Extract the (x, y) coordinate from the center of the cell holding the provided text.  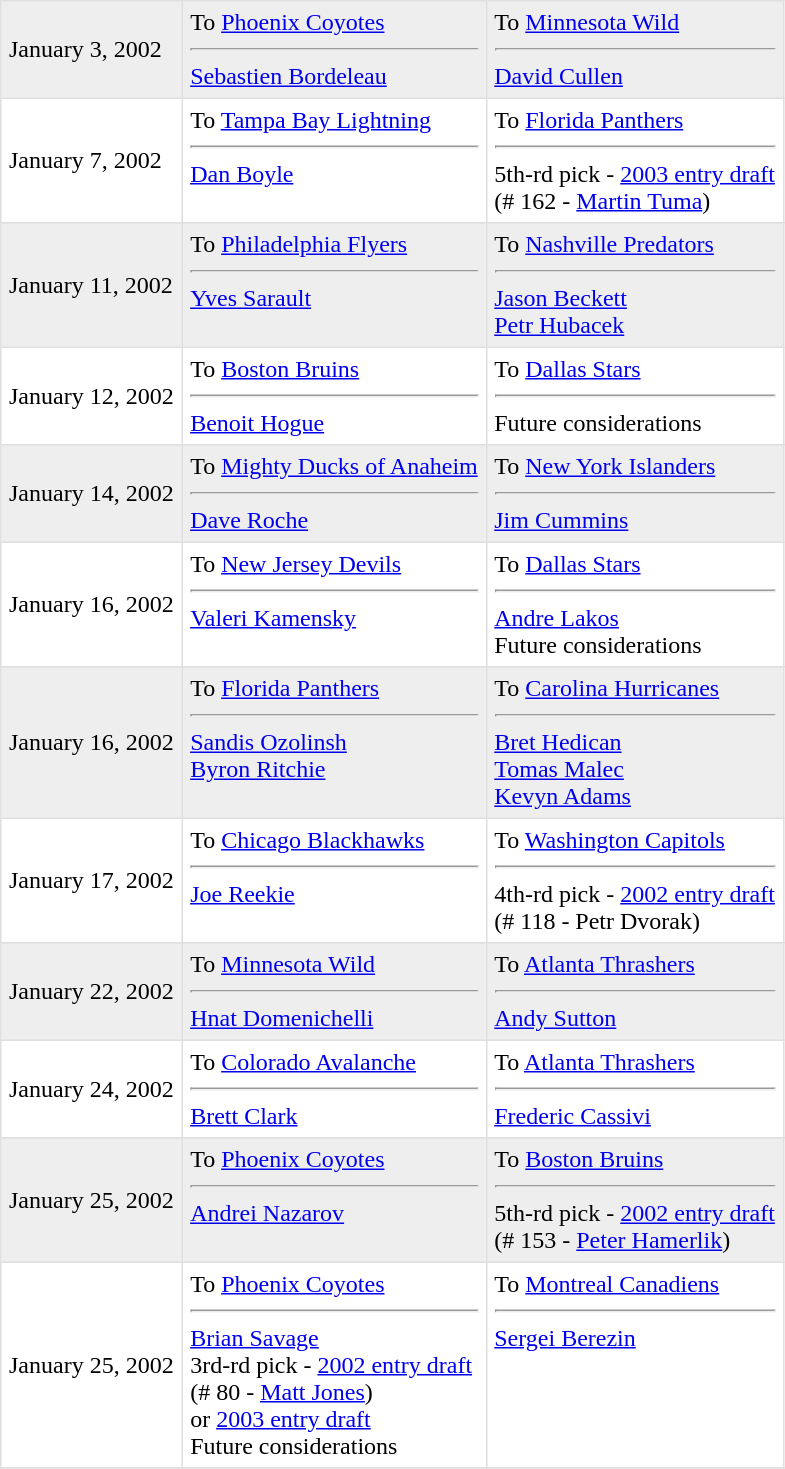
To Colorado Avalanche Brett Clark (334, 1089)
To Phoenix Coyotes Brian Savage3rd-rd pick - 2002 entry draft(# 80 - Matt Jones)or 2003 entry draftFuture considerations (334, 1365)
January 11, 2002 (92, 285)
January 12, 2002 (92, 396)
To Nashville Predators Jason BeckettPetr Hubacek (634, 285)
To Boston Bruins 5th-rd pick - 2002 entry draft (# 153 - Peter Hamerlik) (634, 1200)
January 24, 2002 (92, 1089)
January 14, 2002 (92, 494)
To Phoenix Coyotes Sebastien Bordeleau (334, 50)
January 22, 2002 (92, 992)
To Philadelphia Flyers Yves Sarault (334, 285)
To Washington Capitols 4th-rd pick - 2002 entry draft(# 118 - Petr Dvorak) (634, 880)
To Atlanta Thrashers Frederic Cassivi (634, 1089)
To Dallas Stars Andre LakosFuture considerations (634, 604)
January 3, 2002 (92, 50)
To Minnesota Wild Hnat Domenichelli (334, 992)
To Chicago Blackhawks Joe Reekie (334, 880)
January 7, 2002 (92, 160)
To Boston Bruins Benoit Hogue (334, 396)
To Dallas Stars Future considerations (634, 396)
To Tampa Bay Lightning Dan Boyle (334, 160)
To New Jersey Devils Valeri Kamensky (334, 604)
To New York Islanders Jim Cummins (634, 494)
To Florida Panthers 5th-rd pick - 2003 entry draft(# 162 - Martin Tuma) (634, 160)
To Carolina Hurricanes Bret HedicanTomas MalecKevyn Adams (634, 743)
January 17, 2002 (92, 880)
To Minnesota Wild David Cullen (634, 50)
To Montreal Canadiens Sergei Berezin (634, 1365)
To Mighty Ducks of Anaheim Dave Roche (334, 494)
To Florida Panthers Sandis OzolinshByron Ritchie (334, 743)
To Phoenix Coyotes Andrei Nazarov (334, 1200)
To Atlanta Thrashers Andy Sutton (634, 992)
